Return [X, Y] of the center of cell containing provided text 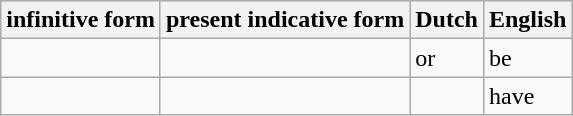
be [527, 58]
present indicative form [284, 20]
have [527, 96]
or [447, 58]
Dutch [447, 20]
English [527, 20]
infinitive form [81, 20]
